Capture the cell that displays the provided text and extract its [X, Y] central coordinate. 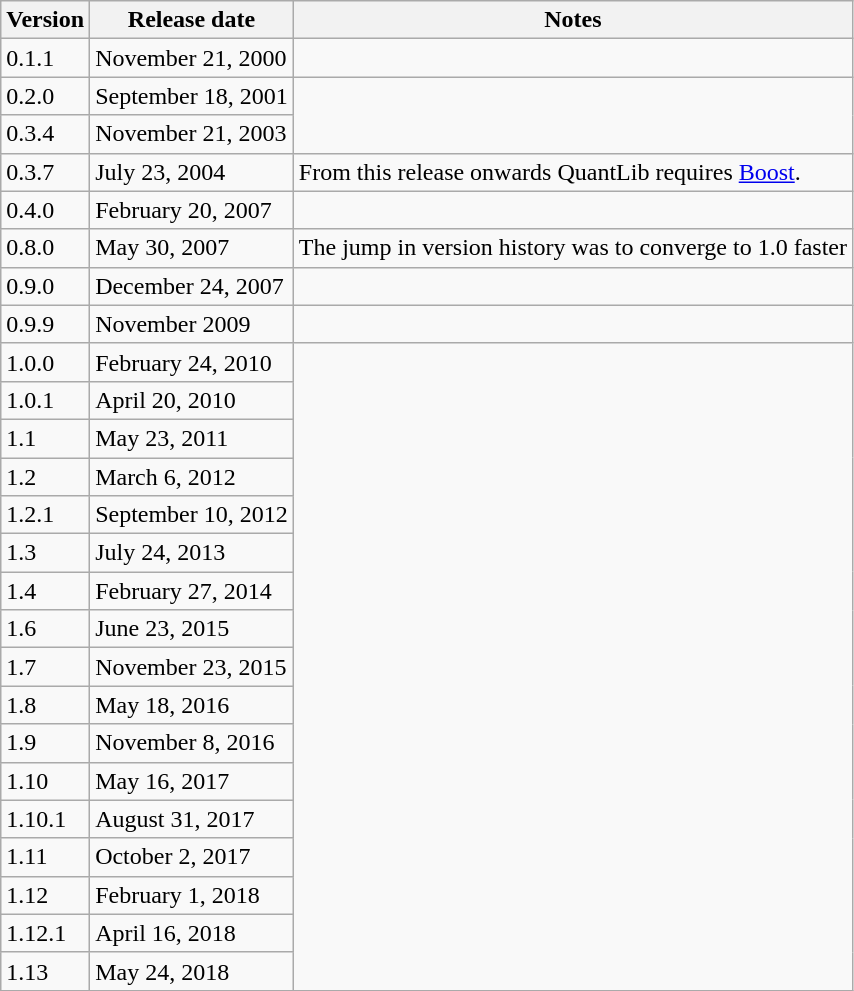
0.8.0 [46, 248]
1.7 [46, 667]
1.6 [46, 629]
April 16, 2018 [192, 933]
February 20, 2007 [192, 210]
May 30, 2007 [192, 248]
0.3.7 [46, 172]
June 23, 2015 [192, 629]
1.2.1 [46, 515]
1.1 [46, 438]
April 20, 2010 [192, 400]
Notes [572, 20]
1.4 [46, 591]
September 18, 2001 [192, 96]
November 21, 2000 [192, 58]
August 31, 2017 [192, 819]
From this release onwards QuantLib requires Boost. [572, 172]
February 1, 2018 [192, 895]
May 24, 2018 [192, 971]
July 24, 2013 [192, 553]
February 27, 2014 [192, 591]
Version [46, 20]
1.10 [46, 781]
November 21, 2003 [192, 134]
1.9 [46, 743]
1.2 [46, 477]
1.12.1 [46, 933]
May 16, 2017 [192, 781]
1.13 [46, 971]
1.0.0 [46, 362]
0.9.0 [46, 286]
November 2009 [192, 324]
October 2, 2017 [192, 857]
The jump in version history was to converge to 1.0 faster [572, 248]
1.0.1 [46, 400]
November 23, 2015 [192, 667]
1.11 [46, 857]
December 24, 2007 [192, 286]
September 10, 2012 [192, 515]
Release date [192, 20]
March 6, 2012 [192, 477]
1.3 [46, 553]
0.1.1 [46, 58]
0.4.0 [46, 210]
November 8, 2016 [192, 743]
0.9.9 [46, 324]
May 23, 2011 [192, 438]
1.12 [46, 895]
1.8 [46, 705]
0.2.0 [46, 96]
May 18, 2016 [192, 705]
0.3.4 [46, 134]
February 24, 2010 [192, 362]
1.10.1 [46, 819]
July 23, 2004 [192, 172]
